Capture the cell that displays the provided text and extract its [X, Y] central coordinate. 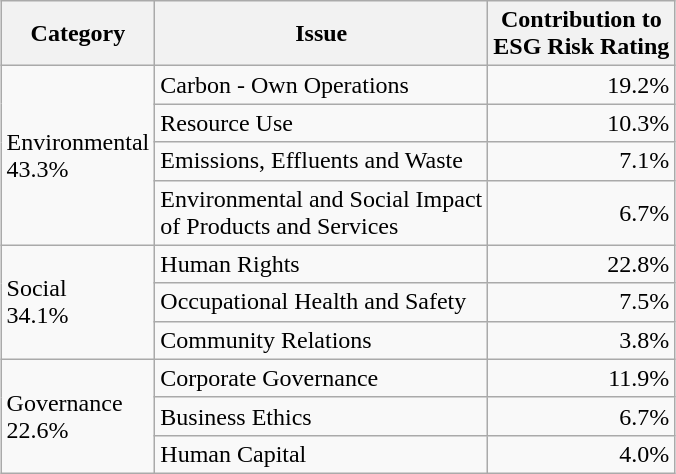
Environmental and Social Impactof Products and Services [322, 212]
Community Relations [322, 340]
Issue [322, 34]
Business Ethics [322, 416]
19.2% [582, 85]
Environmental43.3% [78, 156]
3.8% [582, 340]
10.3% [582, 123]
22.8% [582, 264]
Human Rights [322, 264]
Human Capital [322, 454]
Occupational Health and Safety [322, 302]
Governance22.6% [78, 416]
Emissions, Effluents and Waste [322, 161]
Carbon - Own Operations [322, 85]
11.9% [582, 378]
7.5% [582, 302]
Corporate Governance [322, 378]
Social34.1% [78, 302]
Contribution toESG Risk Rating [582, 34]
Resource Use [322, 123]
4.0% [582, 454]
Category [78, 34]
7.1% [582, 161]
